Output the [X, Y] coordinate of the center of the cell containing the given text.  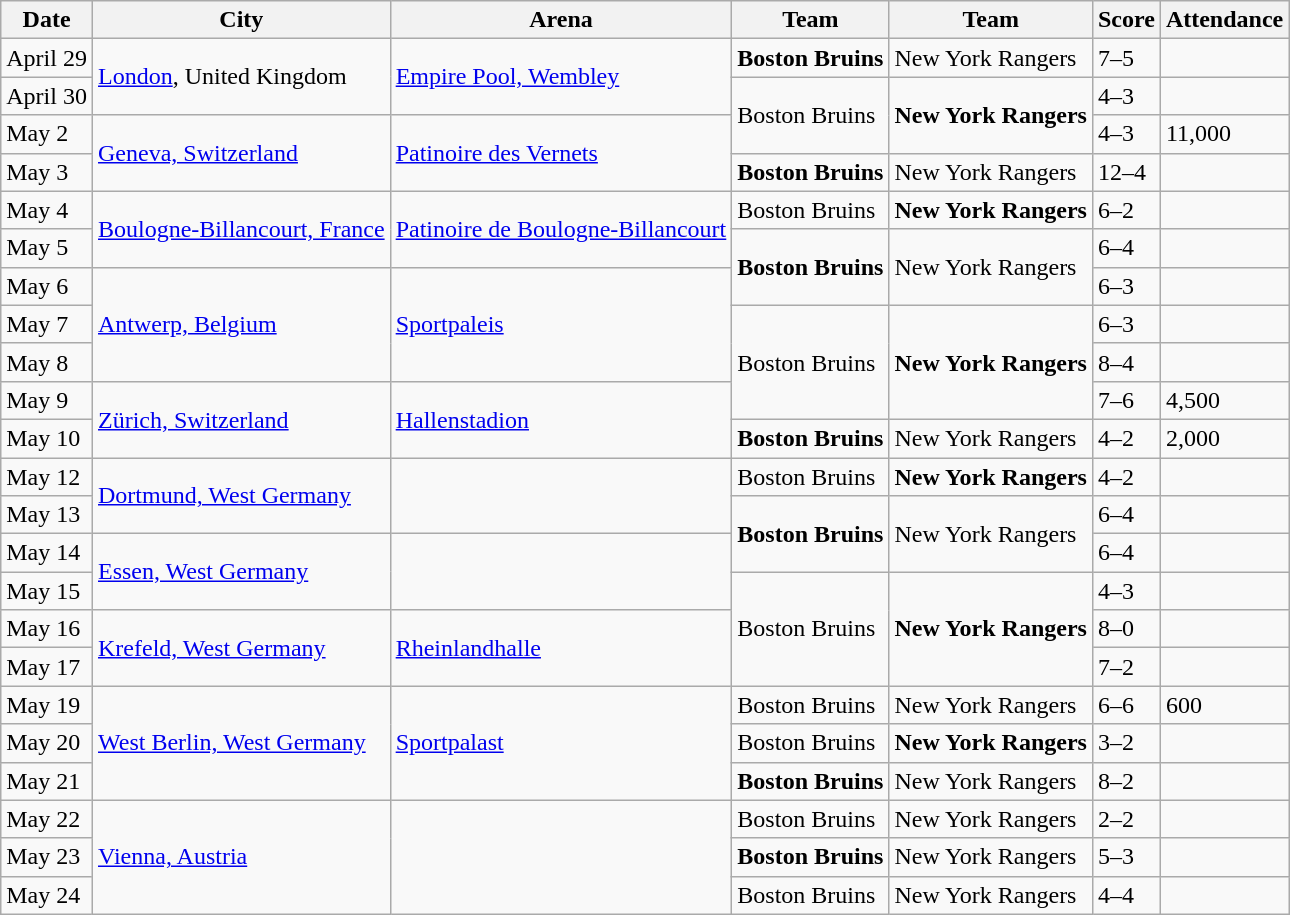
Geneva, Switzerland [241, 153]
8–0 [1126, 629]
May 23 [47, 857]
Antwerp, Belgium [241, 324]
Hallenstadion [561, 419]
Score [1126, 20]
600 [1224, 705]
8–4 [1126, 362]
Essen, West Germany [241, 572]
2–2 [1126, 819]
May 5 [47, 248]
Patinoire des Vernets [561, 153]
Sportpaleis [561, 324]
May 13 [47, 515]
4,500 [1224, 400]
April 30 [47, 96]
Dortmund, West Germany [241, 496]
7–2 [1126, 667]
Sportpalast [561, 743]
May 8 [47, 362]
11,000 [1224, 134]
May 15 [47, 591]
Arena [561, 20]
Vienna, Austria [241, 857]
7–5 [1126, 58]
7–6 [1126, 400]
12–4 [1126, 172]
April 29 [47, 58]
May 21 [47, 781]
May 4 [47, 210]
2,000 [1224, 438]
May 2 [47, 134]
City [241, 20]
May 22 [47, 819]
4–4 [1126, 895]
Krefeld, West Germany [241, 648]
May 17 [47, 667]
Zürich, Switzerland [241, 419]
May 7 [47, 324]
Date [47, 20]
May 10 [47, 438]
May 20 [47, 743]
May 19 [47, 705]
Boulogne-Billancourt, France [241, 229]
May 9 [47, 400]
May 3 [47, 172]
Rheinlandhalle [561, 648]
May 24 [47, 895]
May 6 [47, 286]
3–2 [1126, 743]
May 14 [47, 553]
6–2 [1126, 210]
8–2 [1126, 781]
Empire Pool, Wembley [561, 77]
May 12 [47, 477]
London, United Kingdom [241, 77]
5–3 [1126, 857]
West Berlin, West Germany [241, 743]
May 16 [47, 629]
6–6 [1126, 705]
Attendance [1224, 20]
Patinoire de Boulogne-Billancourt [561, 229]
